Output the [x, y] coordinate of the center of the cell containing the given text.  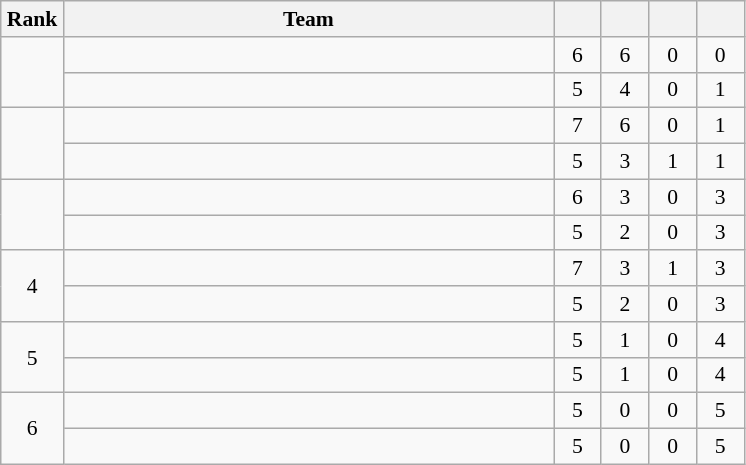
Rank [32, 19]
Team [308, 19]
